From the cell containing the given text, extract its center point as (x, y) coordinate. 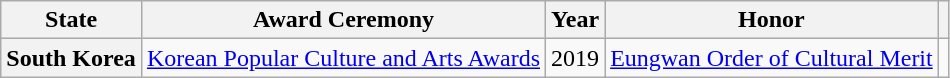
Year (576, 20)
Eungwan Order of Cultural Merit (772, 58)
Award Ceremony (343, 20)
State (72, 20)
South Korea (72, 58)
2019 (576, 58)
Korean Popular Culture and Arts Awards (343, 58)
Honor (772, 20)
